Output the (X, Y) coordinate of the center of the cell containing the given text.  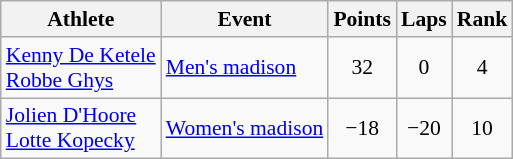
32 (362, 68)
Laps (424, 19)
Event (245, 19)
Women's madison (245, 128)
Kenny De KeteleRobbe Ghys (81, 68)
0 (424, 68)
−20 (424, 128)
10 (482, 128)
Men's madison (245, 68)
Points (362, 19)
−18 (362, 128)
Athlete (81, 19)
Jolien D'HooreLotte Kopecky (81, 128)
Rank (482, 19)
4 (482, 68)
